Pinpoint the cell where the given text exists, returning its (x, y) midpoint coordinate. 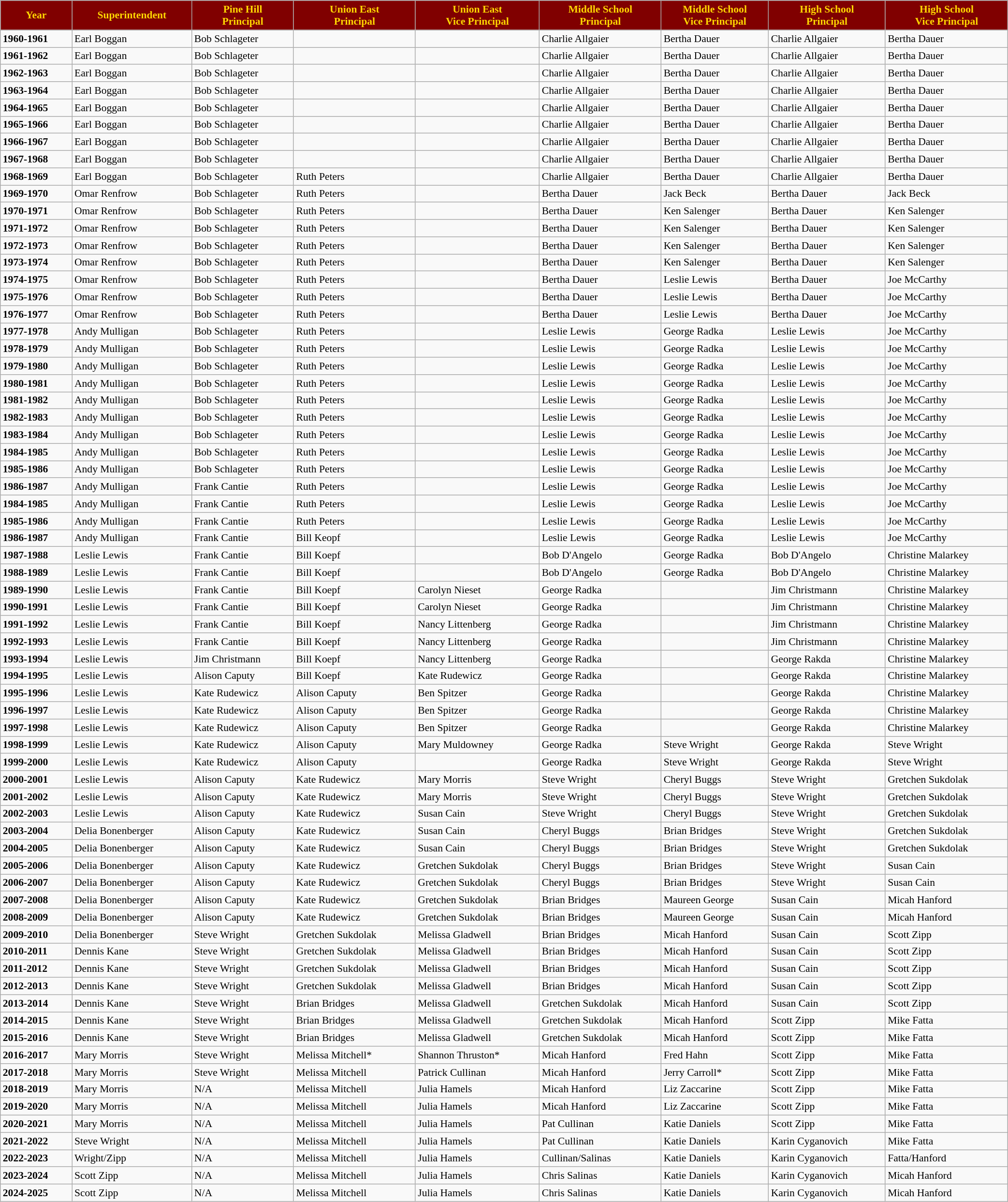
2018-2019 (36, 1089)
1961-1962 (36, 56)
Cullinan/Salinas (600, 1158)
1981-1982 (36, 400)
2000-2001 (36, 779)
1965-1966 (36, 125)
2023-2024 (36, 1176)
1976-1977 (36, 314)
1993-1994 (36, 659)
2002-2003 (36, 814)
1990-1991 (36, 607)
1972-1973 (36, 246)
2011-2012 (36, 969)
1974-1975 (36, 280)
2005-2006 (36, 865)
1983-1984 (36, 435)
2004-2005 (36, 849)
1991-1992 (36, 625)
2021-2022 (36, 1141)
1971-1972 (36, 228)
Fred Hahn (715, 1055)
Shannon Thruston* (477, 1055)
1970-1971 (36, 211)
1966-1967 (36, 142)
Fatta/Hanford (947, 1158)
1994-1995 (36, 676)
Wright/Zipp (132, 1158)
1997-1998 (36, 728)
1979-1980 (36, 366)
1980-1981 (36, 383)
2013-2014 (36, 1003)
1996-1997 (36, 711)
2022-2023 (36, 1158)
2007-2008 (36, 900)
Middle SchoolVice Principal (715, 15)
Bill Keopf (354, 538)
1963-1964 (36, 90)
2008-2009 (36, 917)
Patrick Cullinan (477, 1072)
1989-1990 (36, 590)
2019-2020 (36, 1107)
2016-2017 (36, 1055)
1962-1963 (36, 73)
2024-2025 (36, 1193)
Melissa Mitchell* (354, 1055)
High SchoolPrincipal (827, 15)
2009-2010 (36, 935)
1992-1993 (36, 642)
1982-1983 (36, 418)
1969-1970 (36, 194)
1988-1989 (36, 573)
1999-2000 (36, 762)
2020-2021 (36, 1124)
Jerry Carroll* (715, 1072)
2006-2007 (36, 883)
Pine Hill Principal (243, 15)
Union EastVice Principal (477, 15)
2015-2016 (36, 1038)
Middle SchoolPrincipal (600, 15)
2012-2013 (36, 986)
1995-1996 (36, 693)
Union EastPrincipal (354, 15)
Mary Muldowney (477, 745)
1964-1965 (36, 108)
2010-2011 (36, 952)
1960-1961 (36, 39)
1973-1974 (36, 263)
Year (36, 15)
2001-2002 (36, 797)
1987-1988 (36, 556)
2003-2004 (36, 831)
1977-1978 (36, 332)
High SchoolVice Principal (947, 15)
Superintendent (132, 15)
2014-2015 (36, 1021)
1998-1999 (36, 745)
1967-1968 (36, 160)
1968-1969 (36, 176)
1975-1976 (36, 297)
2017-2018 (36, 1072)
1978-1979 (36, 349)
